Detect which cell encompasses the target text, then output its (X, Y) center coordinate. 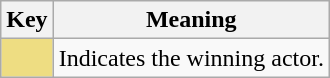
Meaning (191, 20)
Indicates the winning actor. (191, 58)
Key (27, 20)
